From the cell containing the given text, extract its center point as (x, y) coordinate. 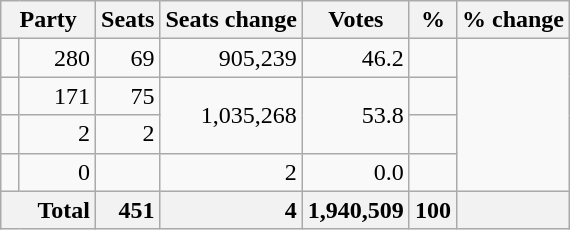
280 (58, 58)
171 (58, 96)
% change (512, 20)
1,035,268 (231, 115)
Seats change (231, 20)
Total (48, 210)
0.0 (356, 172)
Votes (356, 20)
4 (231, 210)
905,239 (231, 58)
0 (58, 172)
Seats (128, 20)
100 (432, 210)
46.2 (356, 58)
Party (48, 20)
53.8 (356, 115)
% (432, 20)
69 (128, 58)
75 (128, 96)
451 (128, 210)
1,940,509 (356, 210)
